For the text-containing cell, return its midpoint in [X, Y] coordinate format. 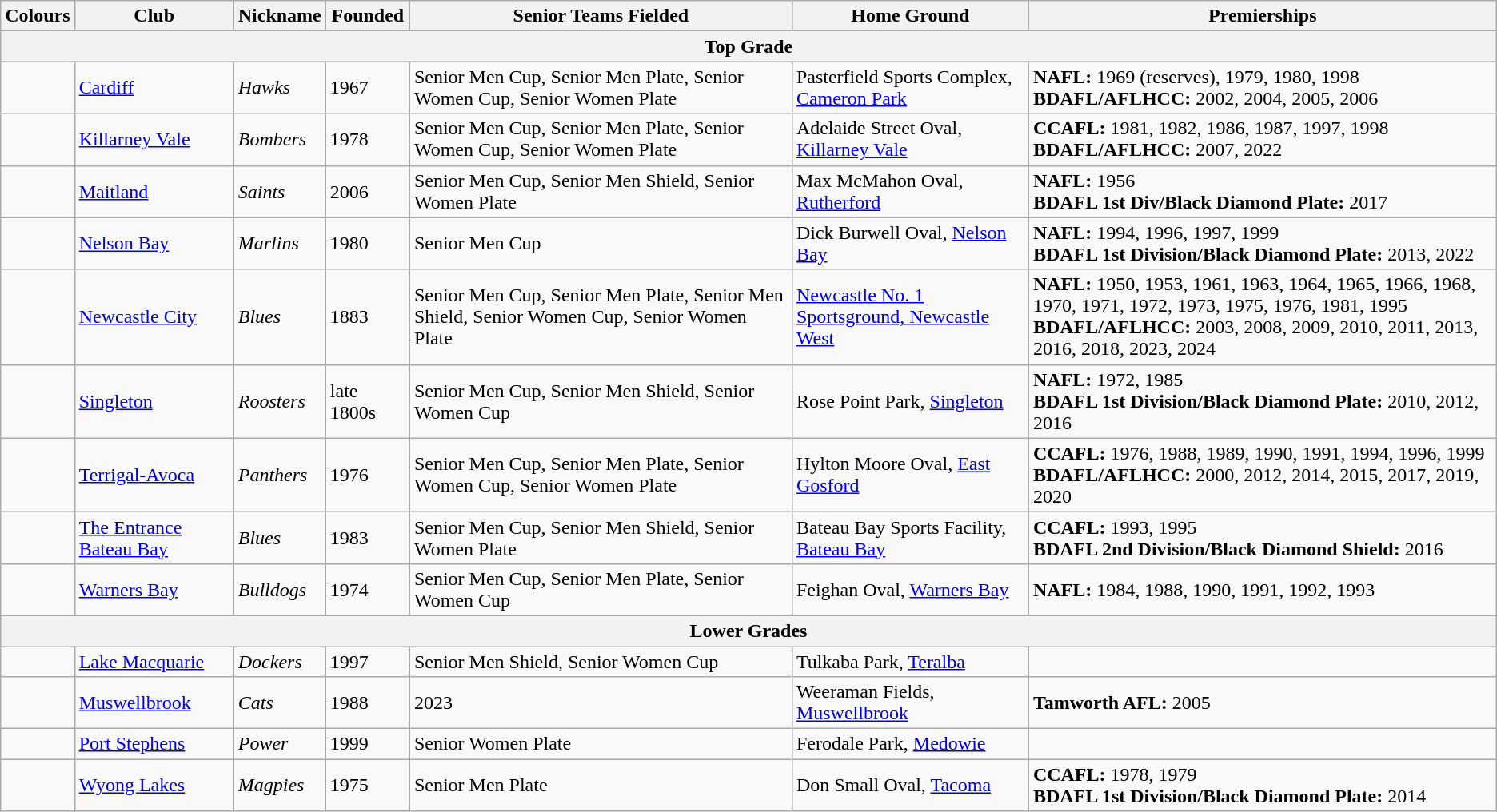
Don Small Oval, Tacoma [910, 785]
Senior Men Cup, Senior Men Plate, Senior Women Cup [601, 590]
CCAFL: 1978, 1979BDAFL 1st Division/Black Diamond Plate: 2014 [1262, 785]
Cats [280, 703]
Premierships [1262, 16]
Hylton Moore Oval, East Gosford [910, 475]
Adelaide Street Oval, Killarney Vale [910, 139]
Senior Men Shield, Senior Women Cup [601, 661]
Cardiff [154, 88]
Club [154, 16]
Nelson Bay [154, 243]
Colours [38, 16]
Hawks [280, 88]
Bulldogs [280, 590]
Terrigal-Avoca [154, 475]
Tulkaba Park, Teralba [910, 661]
Max McMahon Oval, Rutherford [910, 192]
Saints [280, 192]
Feighan Oval, Warners Bay [910, 590]
NAFL: 1972, 1985BDAFL 1st Division/Black Diamond Plate: 2010, 2012, 2016 [1262, 401]
Newcastle No. 1 Sportsground, Newcastle West [910, 316]
Dockers [280, 661]
Newcastle City [154, 316]
Magpies [280, 785]
Lower Grades [748, 631]
1976 [368, 475]
NAFL: 1969 (reserves), 1979, 1980, 1998BDAFL/AFLHCC: 2002, 2004, 2005, 2006 [1262, 88]
Senior Men Cup [601, 243]
Ferodale Park, Medowie [910, 744]
Bateau Bay Sports Facility, Bateau Bay [910, 537]
CCAFL: 1993, 1995BDAFL 2nd Division/Black Diamond Shield: 2016 [1262, 537]
Tamworth AFL: 2005 [1262, 703]
Lake Macquarie [154, 661]
Senior Men Plate [601, 785]
Weeraman Fields, Muswellbrook [910, 703]
2006 [368, 192]
Wyong Lakes [154, 785]
1967 [368, 88]
late 1800s [368, 401]
NAFL: 1956BDAFL 1st Div/Black Diamond Plate: 2017 [1262, 192]
Senior Teams Fielded [601, 16]
1988 [368, 703]
Senior Women Plate [601, 744]
1999 [368, 744]
CCAFL: 1976, 1988, 1989, 1990, 1991, 1994, 1996, 1999BDAFL/AFLHCC: 2000, 2012, 2014, 2015, 2017, 2019, 2020 [1262, 475]
1983 [368, 537]
Senior Men Cup, Senior Men Plate, Senior Men Shield, Senior Women Cup, Senior Women Plate [601, 316]
Singleton [154, 401]
1980 [368, 243]
NAFL: 1984, 1988, 1990, 1991, 1992, 1993 [1262, 590]
Killarney Vale [154, 139]
Muswellbrook [154, 703]
Roosters [280, 401]
Port Stephens [154, 744]
2023 [601, 703]
Marlins [280, 243]
Panthers [280, 475]
Dick Burwell Oval, Nelson Bay [910, 243]
Senior Men Cup, Senior Men Shield, Senior Women Cup [601, 401]
Founded [368, 16]
Maitland [154, 192]
1997 [368, 661]
Pasterfield Sports Complex, Cameron Park [910, 88]
NAFL: 1994, 1996, 1997, 1999BDAFL 1st Division/Black Diamond Plate: 2013, 2022 [1262, 243]
Nickname [280, 16]
1974 [368, 590]
The Entrance Bateau Bay [154, 537]
1975 [368, 785]
Bombers [280, 139]
Warners Bay [154, 590]
1883 [368, 316]
Top Grade [748, 46]
Power [280, 744]
CCAFL: 1981, 1982, 1986, 1987, 1997, 1998BDAFL/AFLHCC: 2007, 2022 [1262, 139]
1978 [368, 139]
Home Ground [910, 16]
Rose Point Park, Singleton [910, 401]
